Detect which cell encompasses the target text, then output its (x, y) center coordinate. 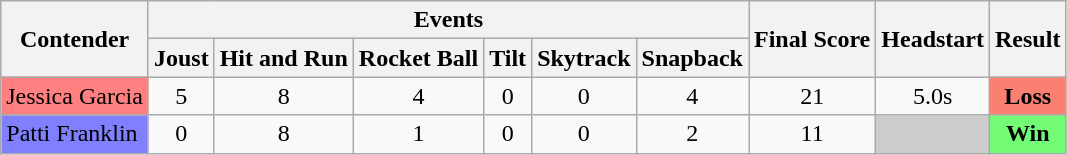
Skytrack (584, 58)
Loss (1028, 96)
5.0s (933, 96)
Result (1028, 39)
Patti Franklin (75, 134)
Joust (181, 58)
Final Score (812, 39)
Hit and Run (284, 58)
Snapback (692, 58)
Contender (75, 39)
5 (181, 96)
Rocket Ball (418, 58)
Tilt (508, 58)
11 (812, 134)
1 (418, 134)
21 (812, 96)
Win (1028, 134)
Headstart (933, 39)
2 (692, 134)
Jessica Garcia (75, 96)
Events (448, 20)
